Pinpoint the cell where the given text exists, returning its (x, y) midpoint coordinate. 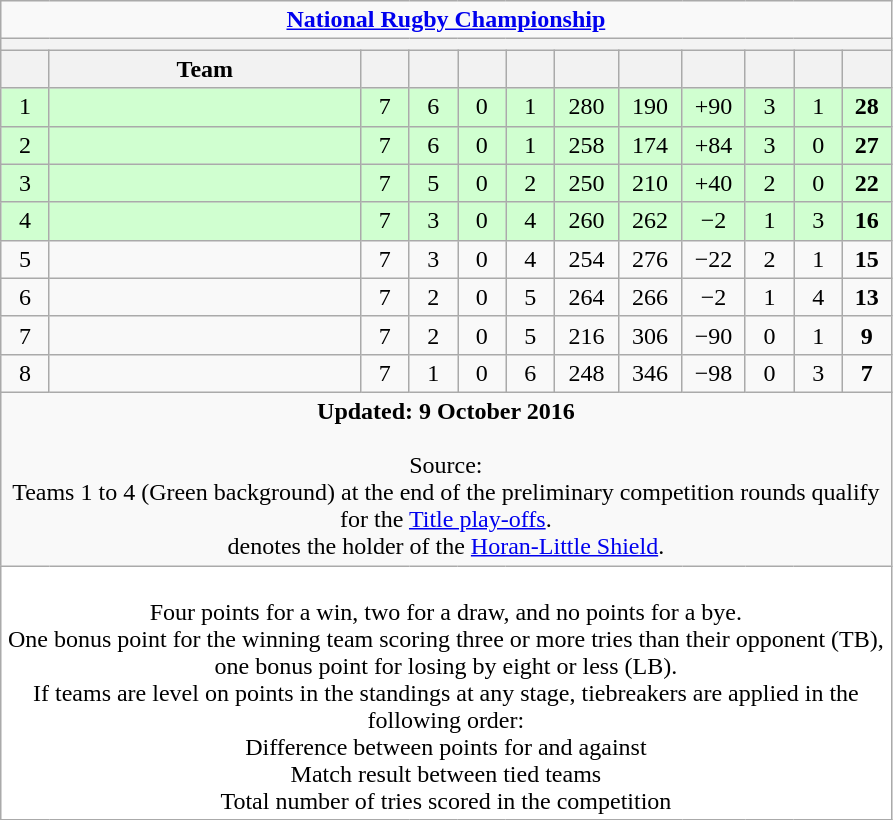
190 (650, 107)
−22 (714, 259)
+90 (714, 107)
+40 (714, 183)
306 (650, 335)
22 (866, 183)
−90 (714, 335)
9 (866, 335)
+84 (714, 145)
15 (866, 259)
13 (866, 297)
266 (650, 297)
8 (26, 373)
254 (587, 259)
280 (587, 107)
27 (866, 145)
346 (650, 373)
276 (650, 259)
Team (204, 69)
262 (650, 221)
−98 (714, 373)
210 (650, 183)
216 (587, 335)
250 (587, 183)
248 (587, 373)
264 (587, 297)
174 (650, 145)
258 (587, 145)
260 (587, 221)
16 (866, 221)
National Rugby Championship (446, 20)
28 (866, 107)
